Pinpoint the cell where the given text exists, returning its [x, y] midpoint coordinate. 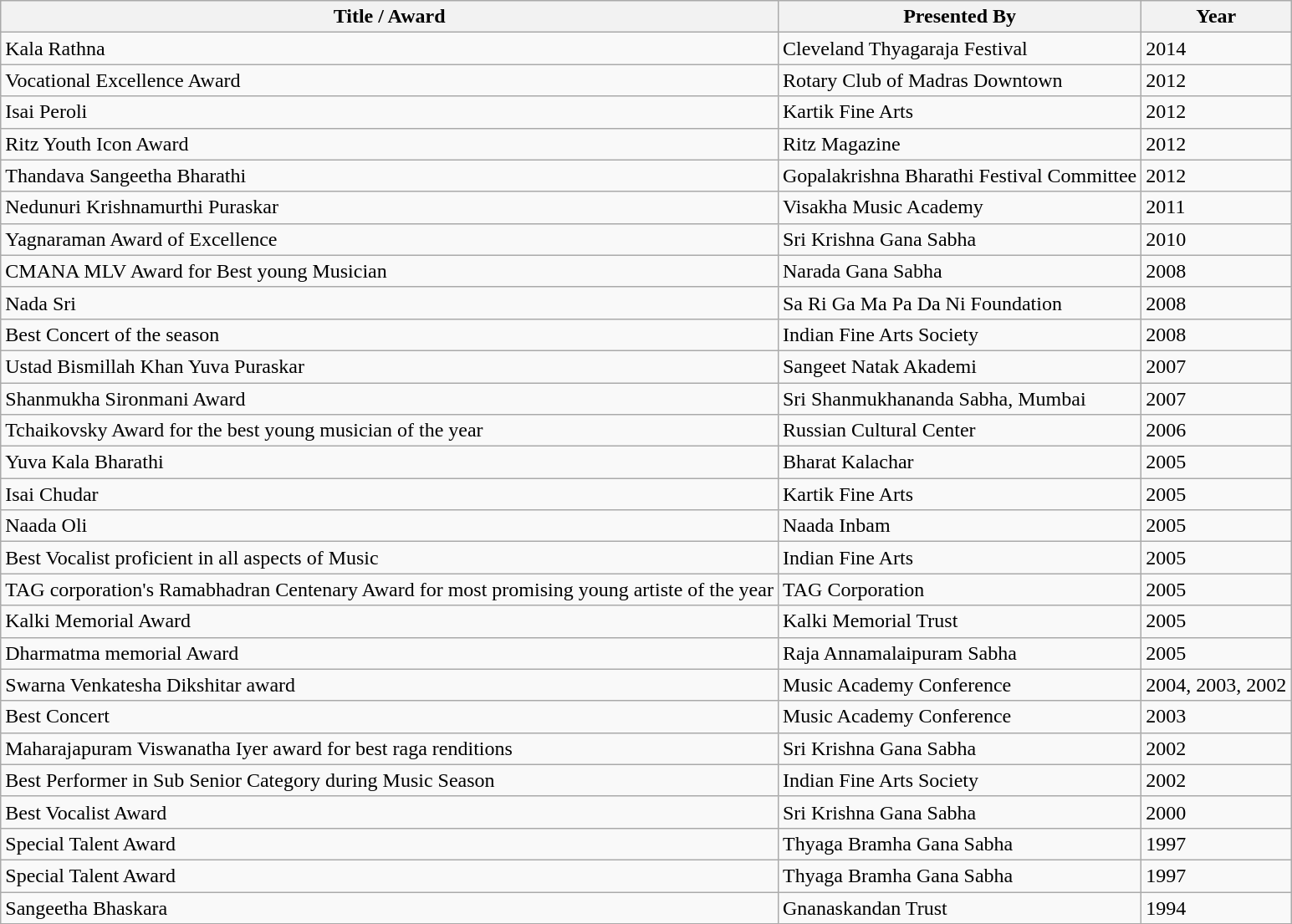
Nedunuri Krishnamurthi Puraskar [390, 207]
Naada Oli [390, 526]
Dharmatma memorial Award [390, 653]
Russian Cultural Center [959, 431]
Bharat Kalachar [959, 462]
Kalki Memorial Trust [959, 621]
Best Vocalist proficient in all aspects of Music [390, 558]
Yagnaraman Award of Excellence [390, 239]
Nada Sri [390, 303]
Maharajapuram Viswanatha Iyer award for best raga renditions [390, 748]
Gnanaskandan Trust [959, 907]
2003 [1216, 717]
TAG corporation's Ramabhadran Centenary Award for most promising young artiste of the year [390, 590]
Isai Chudar [390, 494]
2014 [1216, 48]
Sangeet Natak Akademi [959, 366]
Ustad Bismillah Khan Yuva Puraskar [390, 366]
Presented By [959, 17]
Ritz Magazine [959, 144]
Shanmukha Sironmani Award [390, 399]
Year [1216, 17]
Naada Inbam [959, 526]
2004, 2003, 2002 [1216, 685]
Gopalakrishna Bharathi Festival Committee [959, 176]
Sa Ri Ga Ma Pa Da Ni Foundation [959, 303]
Yuva Kala Bharathi [390, 462]
Vocational Excellence Award [390, 80]
Best Vocalist Award [390, 812]
Best Concert of the season [390, 334]
2011 [1216, 207]
Raja Annamalaipuram Sabha [959, 653]
Sangeetha Bhaskara [390, 907]
Thandava Sangeetha Bharathi [390, 176]
Cleveland Thyagaraja Festival [959, 48]
Narada Gana Sabha [959, 271]
Sri Shanmukhananda Sabha, Mumbai [959, 399]
Indian Fine Arts [959, 558]
2000 [1216, 812]
Tchaikovsky Award for the best young musician of the year [390, 431]
Ritz Youth Icon Award [390, 144]
2010 [1216, 239]
Rotary Club of Madras Downtown [959, 80]
1994 [1216, 907]
Title / Award [390, 17]
CMANA MLV Award for Best young Musician [390, 271]
Best Concert [390, 717]
Isai Peroli [390, 112]
Best Performer in Sub Senior Category during Music Season [390, 780]
2006 [1216, 431]
Swarna Venkatesha Dikshitar award [390, 685]
Visakha Music Academy [959, 207]
Kala Rathna [390, 48]
TAG Corporation [959, 590]
Kalki Memorial Award [390, 621]
